Output the [x, y] coordinate of the center of the cell containing the given text.  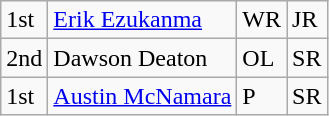
2nd [24, 58]
JR [307, 20]
WR [262, 20]
OL [262, 58]
P [262, 96]
Erik Ezukanma [142, 20]
Dawson Deaton [142, 58]
Austin McNamara [142, 96]
